Output the (X, Y) coordinate of the center of the cell containing the given text.  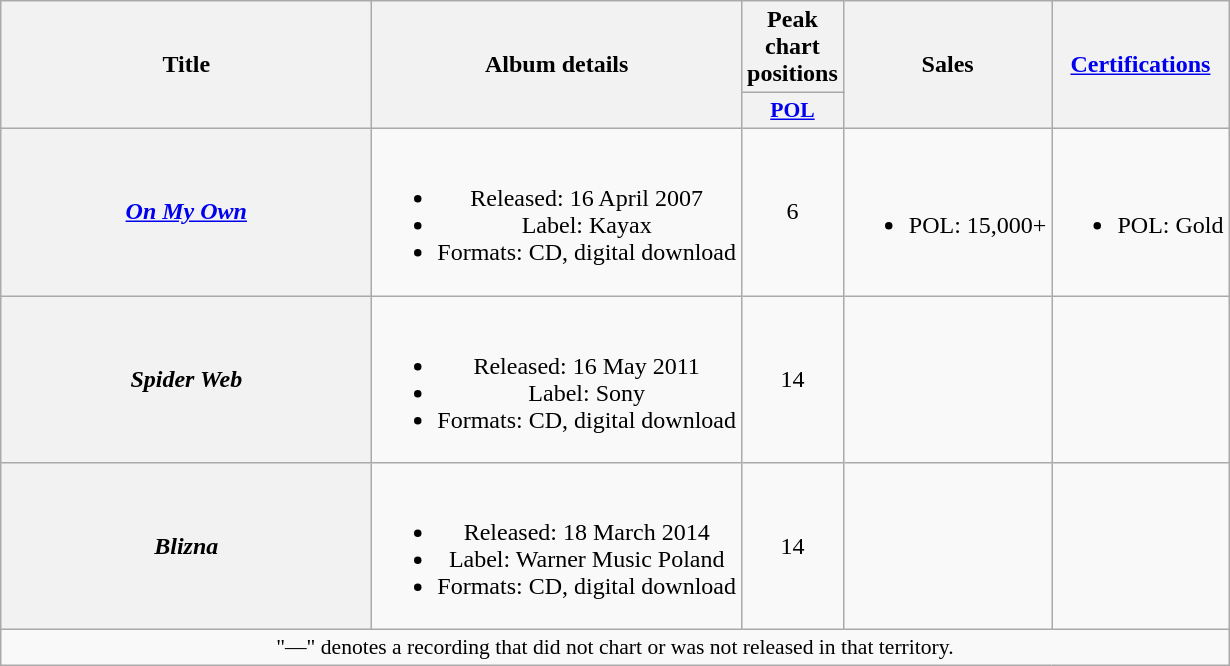
On My Own (186, 212)
POL: 15,000+ (948, 212)
Spider Web (186, 380)
"—" denotes a recording that did not chart or was not released in that territory. (615, 648)
POL (793, 111)
Sales (948, 65)
Album details (557, 65)
POL: Gold (1140, 212)
Released: 18 March 2014Label: Warner Music PolandFormats: CD, digital download (557, 546)
Released: 16 April 2007Label: KayaxFormats: CD, digital download (557, 212)
Released: 16 May 2011Label: SonyFormats: CD, digital download (557, 380)
6 (793, 212)
Title (186, 65)
Certifications (1140, 65)
Peak chart positions (793, 47)
Blizna (186, 546)
